Output the [X, Y] coordinate of the center of the cell containing the given text.  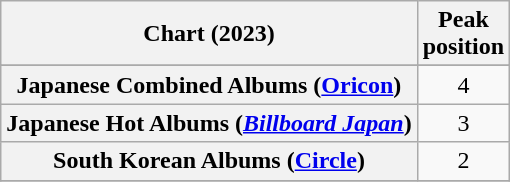
3 [463, 123]
Peakposition [463, 34]
Japanese Hot Albums (Billboard Japan) [209, 123]
Japanese Combined Albums (Oricon) [209, 85]
Chart (2023) [209, 34]
4 [463, 85]
South Korean Albums (Circle) [209, 161]
2 [463, 161]
